Capture the cell that displays the provided text and extract its (x, y) central coordinate. 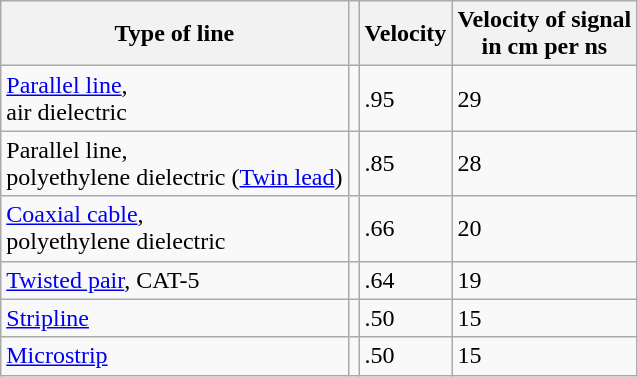
19 (544, 280)
28 (544, 164)
Parallel line,air dielectric (174, 98)
Velocity (406, 34)
Coaxial cable,polyethylene dielectric (174, 228)
29 (544, 98)
20 (544, 228)
Microstrip (174, 356)
Type of line (174, 34)
Parallel line,polyethylene dielectric (Twin lead) (174, 164)
.85 (406, 164)
.64 (406, 280)
Twisted pair, CAT-5 (174, 280)
Velocity of signalin cm per ns (544, 34)
.95 (406, 98)
Stripline (174, 318)
.66 (406, 228)
